Identify which cell holds the provided text, then report its [X, Y] central coordinate. 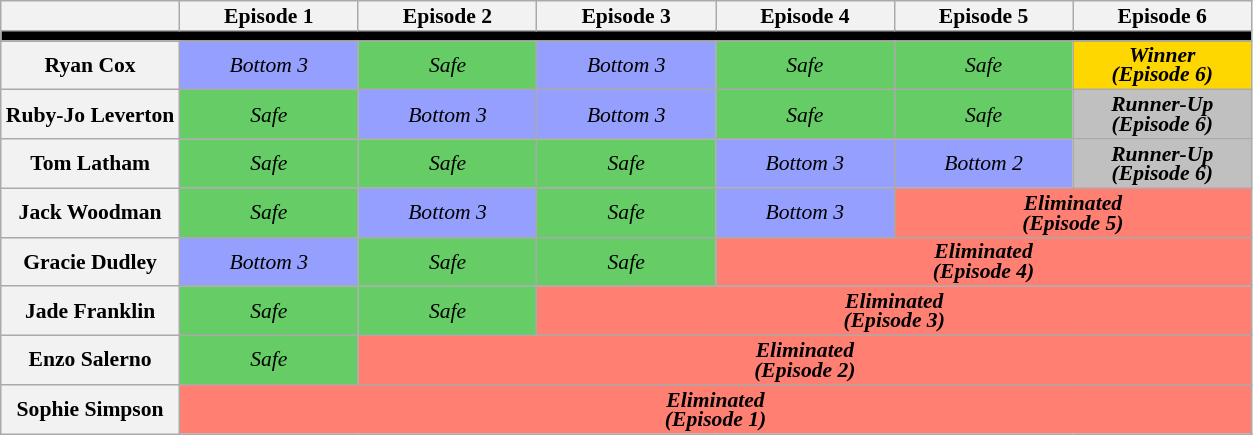
Ruby-Jo Leverton [90, 114]
Eliminated(Episode 2) [804, 360]
Eliminated(Episode 5) [1072, 212]
Episode 4 [806, 16]
Sophie Simpson [90, 410]
Enzo Salerno [90, 360]
Episode 5 [984, 16]
Episode 1 [268, 16]
Episode 6 [1162, 16]
Jack Woodman [90, 212]
Eliminated(Episode 1) [715, 410]
Eliminated(Episode 3) [894, 312]
Bottom 2 [984, 164]
Episode 2 [448, 16]
Episode 3 [626, 16]
Winner(Episode 6) [1162, 66]
Gracie Dudley [90, 262]
Jade Franklin [90, 312]
Tom Latham [90, 164]
Eliminated(Episode 4) [984, 262]
Ryan Cox [90, 66]
